Output the [x, y] coordinate of the center of the cell containing the given text.  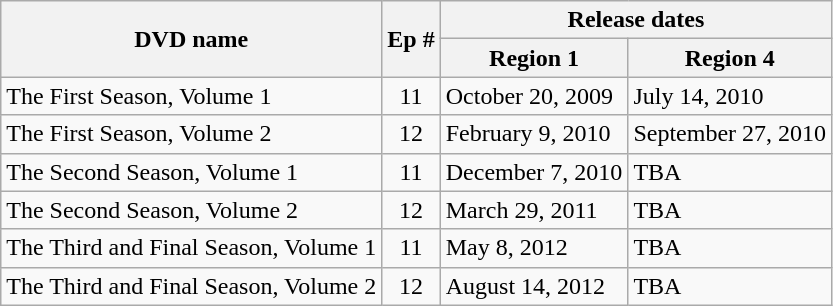
The First Season, Volume 2 [192, 134]
The First Season, Volume 1 [192, 96]
September 27, 2010 [730, 134]
February 9, 2010 [534, 134]
Region 4 [730, 58]
March 29, 2011 [534, 210]
July 14, 2010 [730, 96]
Release dates [636, 20]
Region 1 [534, 58]
DVD name [192, 39]
The Third and Final Season, Volume 1 [192, 248]
The Third and Final Season, Volume 2 [192, 286]
The Second Season, Volume 2 [192, 210]
October 20, 2009 [534, 96]
Ep # [411, 39]
The Second Season, Volume 1 [192, 172]
December 7, 2010 [534, 172]
August 14, 2012 [534, 286]
May 8, 2012 [534, 248]
